Scan for the cell matching the given text and deliver its (X, Y) coordinate at center. 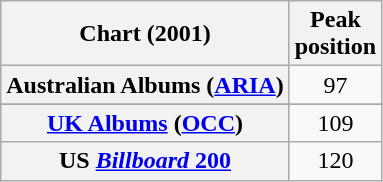
Chart (2001) (145, 34)
Peakposition (335, 34)
Australian Albums (ARIA) (145, 85)
120 (335, 161)
US Billboard 200 (145, 161)
97 (335, 85)
UK Albums (OCC) (145, 123)
109 (335, 123)
